Scan for the cell matching the given text and deliver its (X, Y) coordinate at center. 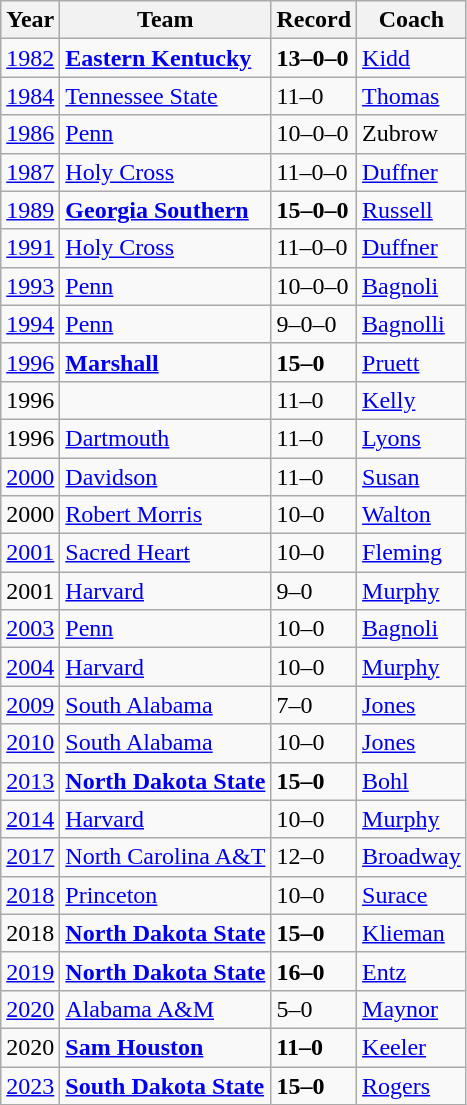
Robert Morris (166, 515)
2023 (30, 1085)
Broadway (412, 857)
15–0–0 (314, 210)
2014 (30, 819)
1987 (30, 172)
Princeton (166, 895)
South Dakota State (166, 1085)
Keeler (412, 1047)
2017 (30, 857)
1982 (30, 58)
1986 (30, 134)
2004 (30, 667)
5–0 (314, 1009)
2010 (30, 743)
Surace (412, 895)
Sacred Heart (166, 553)
Marshall (166, 362)
North Carolina A&T (166, 857)
Coach (412, 20)
Bagnolli (412, 324)
Thomas (412, 96)
Bohl (412, 781)
Dartmouth (166, 438)
Eastern Kentucky (166, 58)
2009 (30, 705)
Year (30, 20)
16–0 (314, 971)
Russell (412, 210)
Team (166, 20)
Fleming (412, 553)
1989 (30, 210)
Georgia Southern (166, 210)
2019 (30, 971)
Alabama A&M (166, 1009)
7–0 (314, 705)
12–0 (314, 857)
13–0–0 (314, 58)
1994 (30, 324)
Zubrow (412, 134)
Lyons (412, 438)
1991 (30, 248)
Record (314, 20)
Walton (412, 515)
Rogers (412, 1085)
Tennessee State (166, 96)
1993 (30, 286)
9–0–0 (314, 324)
Davidson (166, 477)
Kelly (412, 400)
2013 (30, 781)
Sam Houston (166, 1047)
Pruett (412, 362)
2003 (30, 629)
Entz (412, 971)
Susan (412, 477)
Klieman (412, 933)
9–0 (314, 591)
1984 (30, 96)
Kidd (412, 58)
Maynor (412, 1009)
